Find where the given text appears and provide that cell's center as (X, Y) coordinate. 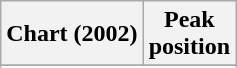
Chart (2002) (72, 34)
Peak position (189, 34)
